Find where the given text appears and provide that cell's center as [X, Y] coordinate. 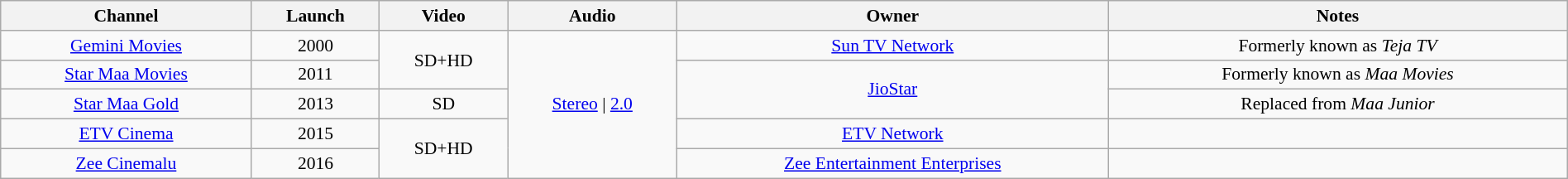
JioStar [893, 89]
Formerly known as Teja TV [1338, 46]
Launch [316, 16]
Owner [893, 16]
Audio [592, 16]
Sun TV Network [893, 46]
Gemini Movies [126, 46]
2016 [316, 163]
2015 [316, 134]
Channel [126, 16]
Zee Cinemalu [126, 163]
Formerly known as Maa Movies [1338, 75]
Star Maa Gold [126, 104]
Replaced from Maa Junior [1338, 104]
Stereo | 2.0 [592, 104]
Notes [1338, 16]
2000 [316, 46]
Video [443, 16]
Zee Entertainment Enterprises [893, 163]
ETV Network [893, 134]
2011 [316, 75]
2013 [316, 104]
ETV Cinema [126, 134]
Star Maa Movies [126, 75]
SD [443, 104]
